For the text-containing cell, return its midpoint in [X, Y] coordinate format. 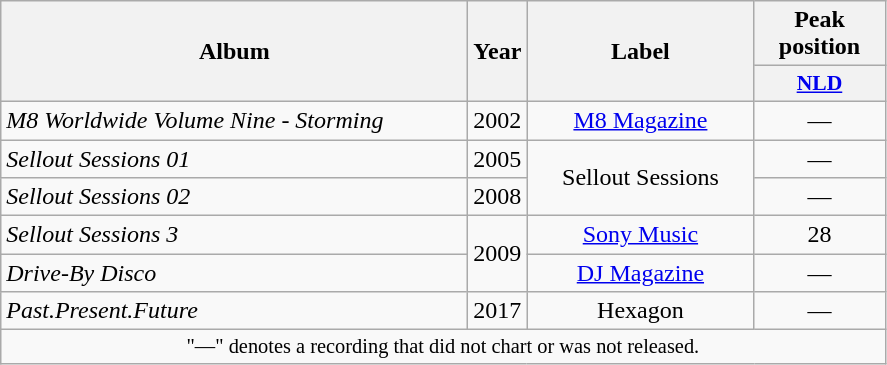
Sellout Sessions [640, 178]
Year [498, 52]
2017 [498, 311]
Sellout Sessions 3 [234, 235]
Drive-By Disco [234, 273]
Peak position [820, 34]
Album [234, 52]
Sellout Sessions 01 [234, 159]
DJ Magazine [640, 273]
2008 [498, 197]
2009 [498, 254]
2002 [498, 120]
Sellout Sessions 02 [234, 197]
NLD [820, 84]
Sony Music [640, 235]
Label [640, 52]
M8 Worldwide Volume Nine - Storming [234, 120]
"—" denotes a recording that did not chart or was not released. [443, 347]
28 [820, 235]
Hexagon [640, 311]
Past.Present.Future [234, 311]
M8 Magazine [640, 120]
2005 [498, 159]
